Determine the [X, Y] coordinate at the center of the cell enclosing the given text.  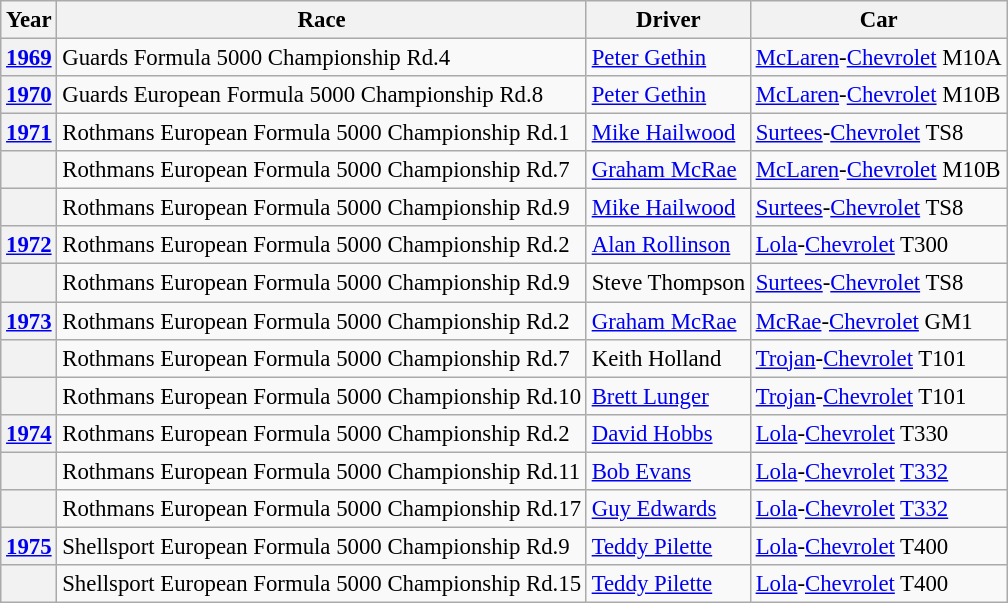
Guards European Formula 5000 Championship Rd.8 [322, 95]
1971 [29, 133]
McRae-Chevrolet GM1 [878, 321]
Lola-Chevrolet T330 [878, 433]
Driver [668, 20]
Rothmans European Formula 5000 Championship Rd.11 [322, 471]
Rothmans European Formula 5000 Championship Rd.17 [322, 509]
Year [29, 20]
Car [878, 20]
Keith Holland [668, 358]
Alan Rollinson [668, 245]
Steve Thompson [668, 283]
1972 [29, 245]
Lola-Chevrolet T300 [878, 245]
Race [322, 20]
Rothmans European Formula 5000 Championship Rd.1 [322, 133]
Rothmans European Formula 5000 Championship Rd.10 [322, 396]
Shellsport European Formula 5000 Championship Rd.15 [322, 584]
1974 [29, 433]
Guy Edwards [668, 509]
1973 [29, 321]
Shellsport European Formula 5000 Championship Rd.9 [322, 546]
1970 [29, 95]
Guards Formula 5000 Championship Rd.4 [322, 58]
McLaren-Chevrolet M10A [878, 58]
Bob Evans [668, 471]
1975 [29, 546]
Brett Lunger [668, 396]
David Hobbs [668, 433]
1969 [29, 58]
